Capture the cell that displays the provided text and extract its (x, y) central coordinate. 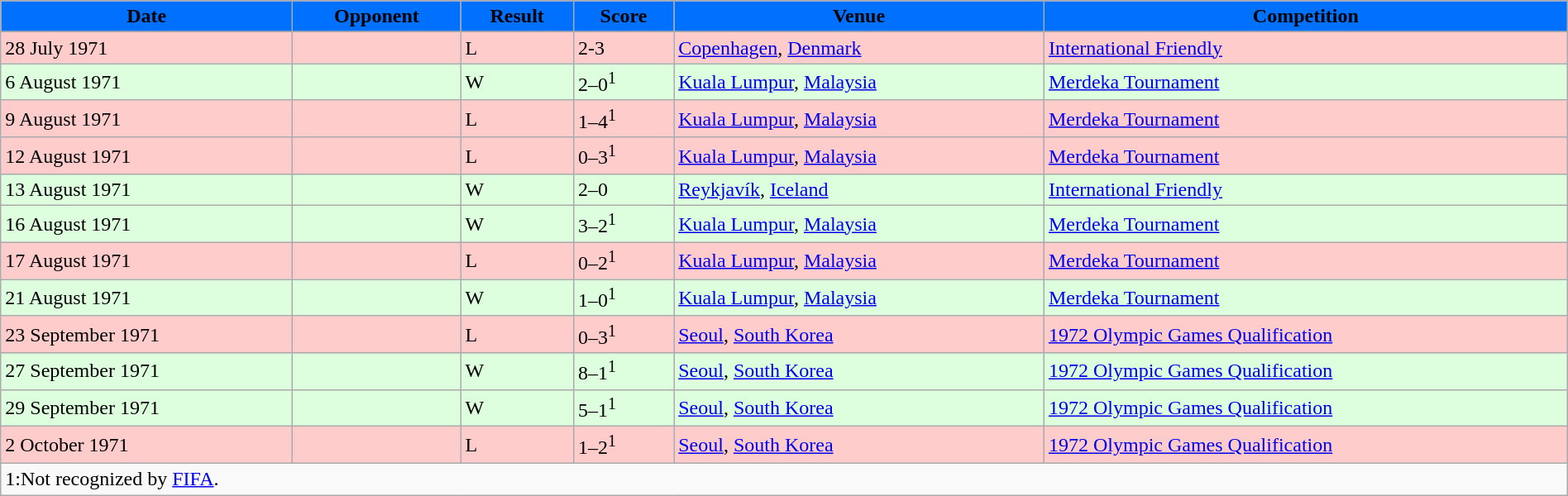
8–11 (624, 372)
Copenhagen, Denmark (859, 48)
21 August 1971 (147, 298)
9 August 1971 (147, 119)
23 September 1971 (147, 334)
Result (517, 17)
Competition (1305, 17)
27 September 1971 (147, 372)
2–0 (624, 190)
1–21 (624, 445)
Reykjavík, Iceland (859, 190)
29 September 1971 (147, 408)
2-3 (624, 48)
Opponent (377, 17)
3–21 (624, 225)
1–01 (624, 298)
0–21 (624, 261)
12 August 1971 (147, 155)
Venue (859, 17)
Score (624, 17)
2–01 (624, 83)
28 July 1971 (147, 48)
5–11 (624, 408)
6 August 1971 (147, 83)
Date (147, 17)
17 August 1971 (147, 261)
1–41 (624, 119)
13 August 1971 (147, 190)
2 October 1971 (147, 445)
1:Not recognized by FIFA. (784, 479)
16 August 1971 (147, 225)
